Return the [x, y] coordinate for the center point of the cell that contains the specified text.  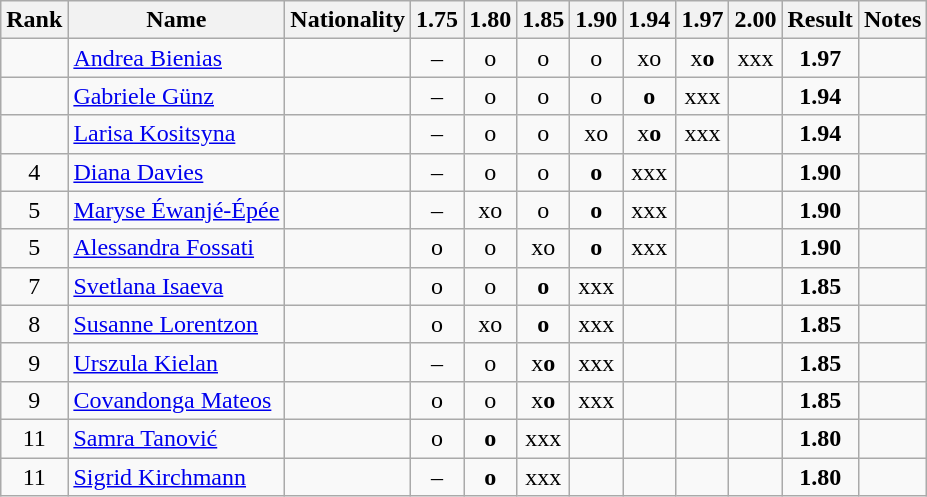
4 [34, 172]
Svetlana Isaeva [176, 286]
Result [820, 20]
Susanne Lorentzon [176, 324]
Notes [892, 20]
1.75 [438, 20]
Urszula Kielan [176, 362]
7 [34, 286]
Alessandra Fossati [176, 248]
Andrea Bienias [176, 58]
Rank [34, 20]
2.00 [756, 20]
8 [34, 324]
Maryse Éwanjé-Épée [176, 210]
Nationality [348, 20]
Covandonga Mateos [176, 400]
Diana Davies [176, 172]
Gabriele Günz [176, 96]
Larisa Kositsyna [176, 134]
Samra Tanović [176, 438]
Name [176, 20]
Sigrid Kirchmann [176, 477]
